Capture the cell that displays the provided text and extract its (x, y) central coordinate. 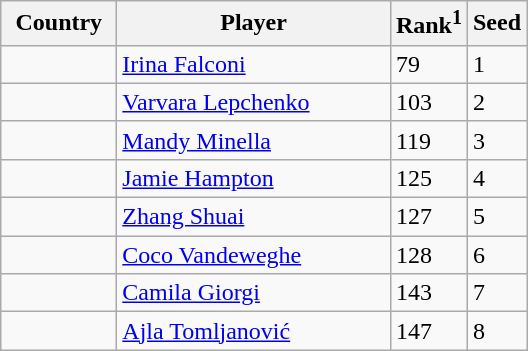
Coco Vandeweghe (254, 255)
147 (428, 331)
Mandy Minella (254, 140)
127 (428, 217)
8 (496, 331)
143 (428, 293)
7 (496, 293)
103 (428, 102)
Rank1 (428, 24)
Jamie Hampton (254, 178)
119 (428, 140)
3 (496, 140)
1 (496, 64)
128 (428, 255)
79 (428, 64)
2 (496, 102)
Ajla Tomljanović (254, 331)
6 (496, 255)
5 (496, 217)
Player (254, 24)
Irina Falconi (254, 64)
Varvara Lepchenko (254, 102)
Zhang Shuai (254, 217)
4 (496, 178)
Country (59, 24)
Camila Giorgi (254, 293)
Seed (496, 24)
125 (428, 178)
